Identify which cell holds the provided text, then report its (X, Y) central coordinate. 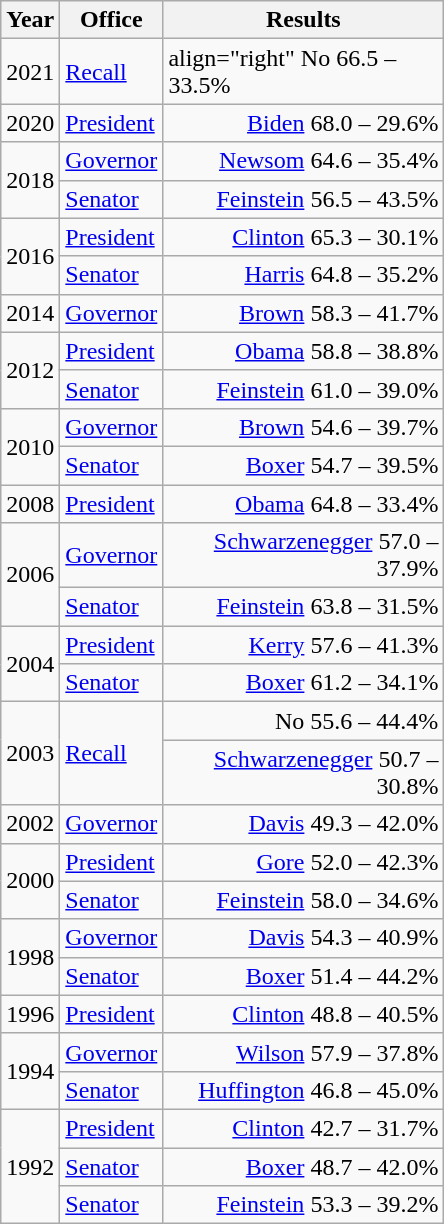
2006 (30, 574)
Gore 52.0 – 42.3% (304, 862)
Biden 68.0 – 29.6% (304, 123)
Obama 64.8 – 33.4% (304, 503)
Year (30, 20)
2014 (30, 313)
Feinstein 56.5 – 43.5% (304, 199)
1992 (30, 1166)
Clinton 48.8 – 40.5% (304, 1014)
Harris 64.8 – 35.2% (304, 275)
Obama 58.8 – 38.8% (304, 351)
2008 (30, 503)
2012 (30, 370)
Davis 49.3 – 42.0% (304, 824)
Boxer 61.2 – 34.1% (304, 683)
Wilson 57.9 – 37.8% (304, 1052)
No 55.6 – 44.4% (304, 721)
1998 (30, 957)
1996 (30, 1014)
Boxer 51.4 – 44.2% (304, 976)
Feinstein 53.3 – 39.2% (304, 1205)
2003 (30, 754)
Kerry 57.6 – 41.3% (304, 645)
Newsom 64.6 – 35.4% (304, 161)
1994 (30, 1071)
Huffington 46.8 – 45.0% (304, 1090)
Office (112, 20)
Boxer 48.7 – 42.0% (304, 1167)
2010 (30, 446)
Feinstein 61.0 – 39.0% (304, 389)
Clinton 42.7 – 31.7% (304, 1128)
Schwarzenegger 50.7 – 30.8% (304, 772)
2016 (30, 256)
Davis 54.3 – 40.9% (304, 938)
2000 (30, 881)
Brown 58.3 – 41.7% (304, 313)
align="right" No 66.5 – 33.5% (304, 72)
Feinstein 63.8 – 31.5% (304, 607)
2021 (30, 72)
Boxer 54.7 – 39.5% (304, 465)
2020 (30, 123)
2018 (30, 180)
2004 (30, 664)
2002 (30, 824)
Schwarzenegger 57.0 – 37.9% (304, 556)
Feinstein 58.0 – 34.6% (304, 900)
Results (304, 20)
Brown 54.6 – 39.7% (304, 427)
Clinton 65.3 – 30.1% (304, 237)
